Identify which cell holds the provided text, then report its [x, y] central coordinate. 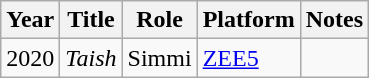
ZEE5 [248, 58]
Title [91, 20]
Platform [248, 20]
2020 [30, 58]
Role [160, 20]
Notes [334, 20]
Taish [91, 58]
Year [30, 20]
Simmi [160, 58]
